Identify which cell holds the provided text, then report its [X, Y] central coordinate. 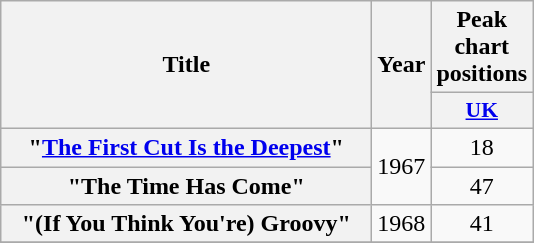
"The Time Has Come" [186, 185]
Year [402, 65]
UK [482, 111]
"The First Cut Is the Deepest" [186, 147]
1967 [402, 166]
18 [482, 147]
1968 [402, 224]
47 [482, 185]
"(If You Think You're) Groovy" [186, 224]
41 [482, 224]
Peak chartpositions [482, 47]
Title [186, 65]
